Locate the cell with the specified text and output its (X, Y) center coordinate. 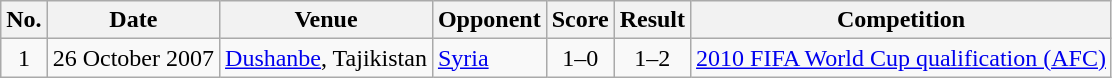
Competition (902, 20)
Dushanbe, Tajikistan (326, 58)
Score (580, 20)
Opponent (489, 20)
1–0 (580, 58)
Result (652, 20)
1 (24, 58)
Venue (326, 20)
26 October 2007 (133, 58)
1–2 (652, 58)
Date (133, 20)
2010 FIFA World Cup qualification (AFC) (902, 58)
No. (24, 20)
Syria (489, 58)
